Locate the cell with the specified text and output its [x, y] center coordinate. 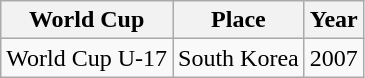
2007 [334, 58]
World Cup U-17 [87, 58]
South Korea [239, 58]
World Cup [87, 20]
Place [239, 20]
Year [334, 20]
